Capture the cell that displays the provided text and extract its [X, Y] central coordinate. 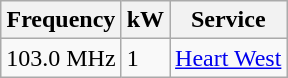
1 [145, 58]
Service [228, 20]
kW [145, 20]
Frequency [61, 20]
103.0 MHz [61, 58]
Heart West [228, 58]
